Search for the cell housing the specified text and yield its (x, y) center coordinate. 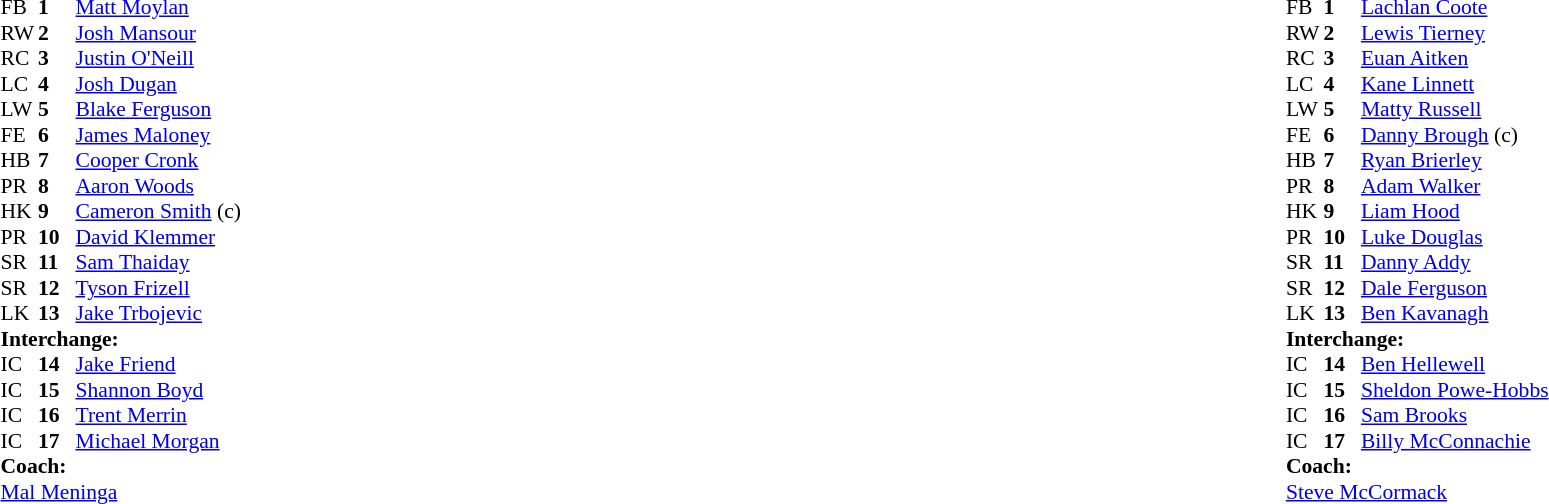
Ben Hellewell (1455, 365)
Justin O'Neill (158, 59)
Adam Walker (1455, 186)
Danny Brough (c) (1455, 135)
Sam Brooks (1455, 415)
Cameron Smith (c) (158, 211)
Ben Kavanagh (1455, 313)
Josh Mansour (158, 33)
Shannon Boyd (158, 390)
Matty Russell (1455, 109)
Jake Trbojevic (158, 313)
Jake Friend (158, 365)
Billy McConnachie (1455, 441)
Luke Douglas (1455, 237)
Lewis Tierney (1455, 33)
Dale Ferguson (1455, 288)
Blake Ferguson (158, 109)
Danny Addy (1455, 263)
Tyson Frizell (158, 288)
Ryan Brierley (1455, 161)
Aaron Woods (158, 186)
Cooper Cronk (158, 161)
Trent Merrin (158, 415)
James Maloney (158, 135)
Michael Morgan (158, 441)
Sam Thaiday (158, 263)
Kane Linnett (1455, 84)
Liam Hood (1455, 211)
Euan Aitken (1455, 59)
David Klemmer (158, 237)
Sheldon Powe-Hobbs (1455, 390)
Josh Dugan (158, 84)
